Find where the given text appears and provide that cell's center as (X, Y) coordinate. 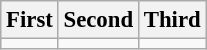
Third (172, 20)
Second (98, 20)
First (30, 20)
